Return the [X, Y] coordinate for the center point of the cell that contains the specified text.  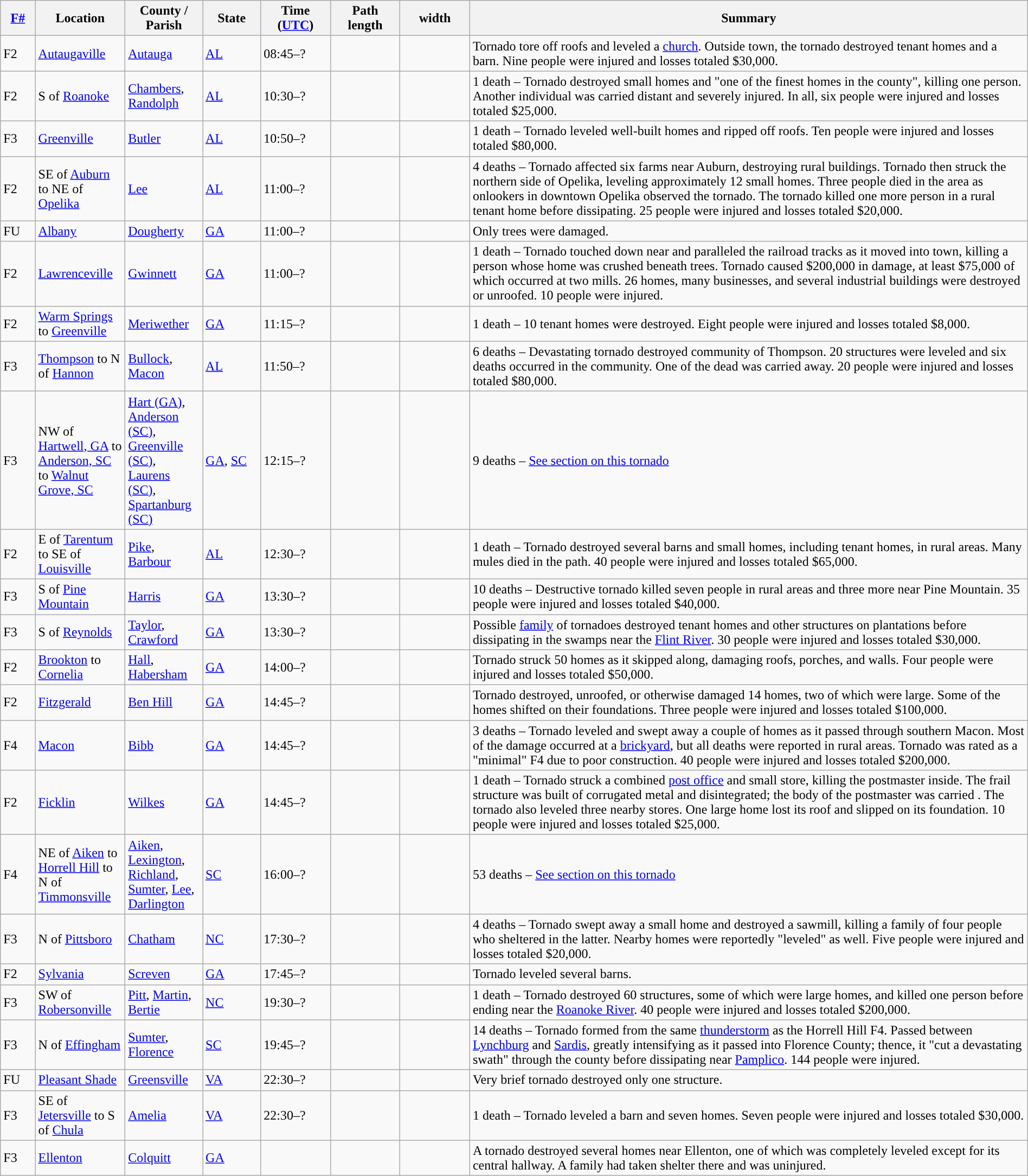
SE of Auburn to NE of Opelika [80, 189]
Thompson to N of Hannon [80, 366]
10:50–? [296, 139]
Autaugaville [80, 53]
S of Reynolds [80, 631]
N of Pittsboro [80, 939]
Hall, Habersham [164, 667]
Tornado leveled several barns. [748, 974]
Aiken, Lexington, Richland, Sumter, Lee, Darlington [164, 874]
Wilkes [164, 803]
N of Effingham [80, 1045]
Very brief tornado destroyed only one structure. [748, 1080]
Bibb [164, 745]
Ben Hill [164, 703]
Greensville [164, 1080]
SE of Jetersville to S of Chula [80, 1115]
S of Pine Mountain [80, 597]
Lee [164, 189]
Chambers, Randolph [164, 96]
08:45–? [296, 53]
11:50–? [296, 366]
Pike, Barbour [164, 554]
Hart (GA), Anderson (SC), Greenville (SC), Laurens (SC), Spartanburg (SC) [164, 460]
Warm Springs to Greenville [80, 323]
Bullock, Macon [164, 366]
Macon [80, 745]
11:15–? [296, 323]
NW of Hartwell, GA to Anderson, SC to Walnut Grove, SC [80, 460]
Brookton to Cornelia [80, 667]
17:30–? [296, 939]
E of Tarentum to SE of Louisville [80, 554]
9 deaths – See section on this tornado [748, 460]
Pitt, Martin, Bertie [164, 1002]
Harris [164, 597]
Albany [80, 231]
Greenville [80, 139]
1 death – Tornado leveled a barn and seven homes. Seven people were injured and losses totaled $30,000. [748, 1115]
Sumter, Florence [164, 1045]
53 deaths – See section on this tornado [748, 874]
width [435, 18]
Time (UTC) [296, 18]
1 death – 10 tenant homes were destroyed. Eight people were injured and losses totaled $8,000. [748, 323]
Dougherty [164, 231]
Butler [164, 139]
Taylor, Crawford [164, 631]
19:30–? [296, 1002]
Colquitt [164, 1158]
12:15–? [296, 460]
Summary [748, 18]
Ellenton [80, 1158]
F# [18, 18]
SW of Robersonville [80, 1002]
12:30–? [296, 554]
NE of Aiken to Horrell Hill to N of Timmonsville [80, 874]
County / Parish [164, 18]
Autauga [164, 53]
10:30–? [296, 96]
16:00–? [296, 874]
Meriwether [164, 323]
Tornado struck 50 homes as it skipped along, damaging roofs, porches, and walls. Four people were injured and losses totaled $50,000. [748, 667]
Location [80, 18]
Screven [164, 974]
14:00–? [296, 667]
Gwinnett [164, 273]
Fitzgerald [80, 703]
Ficklin [80, 803]
Lawrenceville [80, 273]
Only trees were damaged. [748, 231]
Sylvania [80, 974]
1 death – Tornado leveled well-built homes and ripped off roofs. Ten people were injured and losses totaled $80,000. [748, 139]
State [232, 18]
17:45–? [296, 974]
Path length [365, 18]
Amelia [164, 1115]
Chatham [164, 939]
19:45–? [296, 1045]
Pleasant Shade [80, 1080]
GA, SC [232, 460]
S of Roanoke [80, 96]
